Output the [X, Y] coordinate of the center of the cell containing the given text.  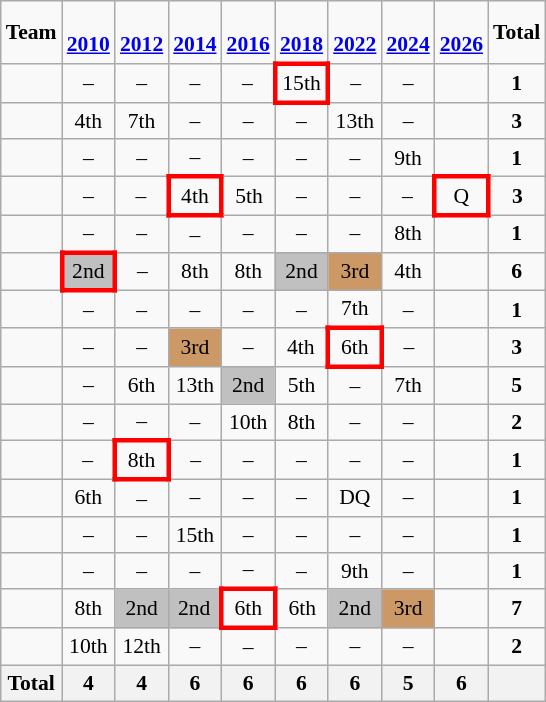
2012 [142, 32]
2014 [194, 32]
DQ [354, 498]
12th [142, 646]
2018 [302, 32]
7 [516, 610]
Q [462, 196]
2024 [408, 32]
2022 [354, 32]
2010 [88, 32]
2026 [462, 32]
Team [32, 32]
2016 [248, 32]
